Provide the (x, y) coordinate of the cell's center where the given text is located.  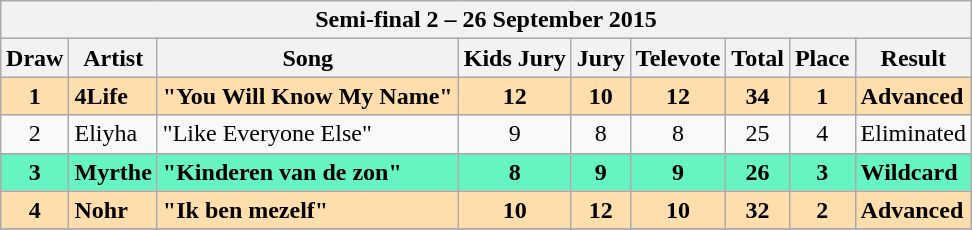
Kids Jury (514, 58)
Televote (678, 58)
Draw (35, 58)
32 (758, 210)
Semi-final 2 – 26 September 2015 (486, 20)
Result (913, 58)
25 (758, 134)
26 (758, 172)
Myrthe (113, 172)
"Like Everyone Else" (308, 134)
Wildcard (913, 172)
34 (758, 96)
Artist (113, 58)
4Life (113, 96)
Nohr (113, 210)
"Ik ben mezelf" (308, 210)
Eliminated (913, 134)
Jury (600, 58)
Song (308, 58)
"Kinderen van de zon" (308, 172)
Place (822, 58)
Eliyha (113, 134)
"You Will Know My Name" (308, 96)
Total (758, 58)
